Output the [X, Y] coordinate of the center of the cell containing the given text.  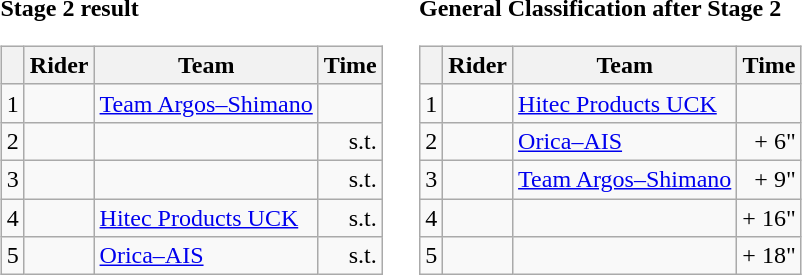
+ 18" [769, 256]
+ 16" [769, 217]
+ 6" [769, 141]
+ 9" [769, 179]
